Scan for the cell matching the given text and deliver its (X, Y) coordinate at center. 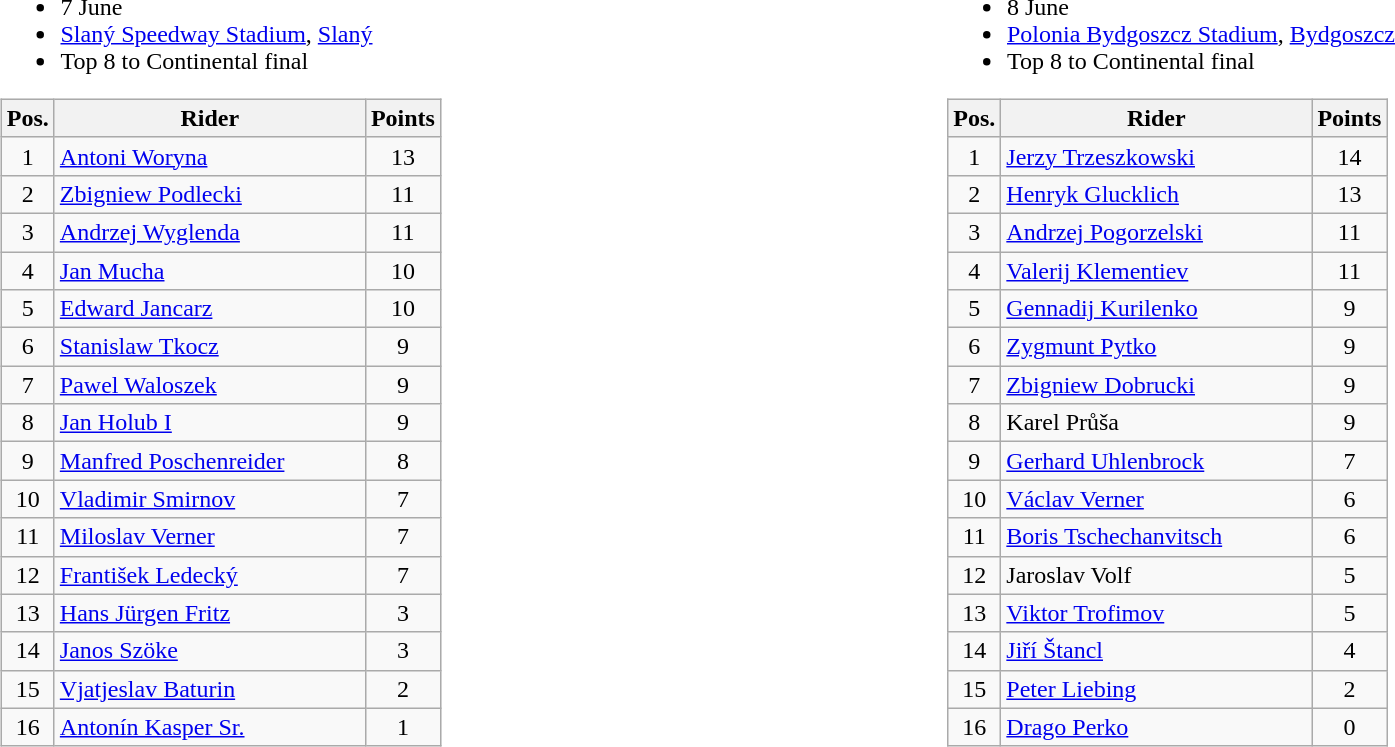
Henryk Glucklich (1156, 194)
František Ledecký (210, 575)
Andrzej Wyglenda (210, 232)
Karel Průša (1156, 423)
Drago Perko (1156, 727)
Hans Jürgen Fritz (210, 613)
Gennadij Kurilenko (1156, 309)
Antonín Kasper Sr. (210, 727)
Pawel Waloszek (210, 385)
Vjatjeslav Baturin (210, 689)
Jiří Štancl (1156, 651)
Jan Mucha (210, 271)
Zbigniew Podlecki (210, 194)
Manfred Poschenreider (210, 461)
Edward Jancarz (210, 309)
Jaroslav Volf (1156, 575)
Boris Tschechanvitsch (1156, 537)
Antoni Woryna (210, 156)
Jan Holub I (210, 423)
Václav Verner (1156, 499)
0 (1350, 727)
Stanislaw Tkocz (210, 347)
Vladimir Smirnov (210, 499)
Zygmunt Pytko (1156, 347)
Janos Szöke (210, 651)
Valerij Klementiev (1156, 271)
Andrzej Pogorzelski (1156, 232)
Viktor Trofimov (1156, 613)
Miloslav Verner (210, 537)
Peter Liebing (1156, 689)
Zbigniew Dobrucki (1156, 385)
Gerhard Uhlenbrock (1156, 461)
Jerzy Trzeszkowski (1156, 156)
